Pinpoint the cell where the given text exists, returning its [x, y] midpoint coordinate. 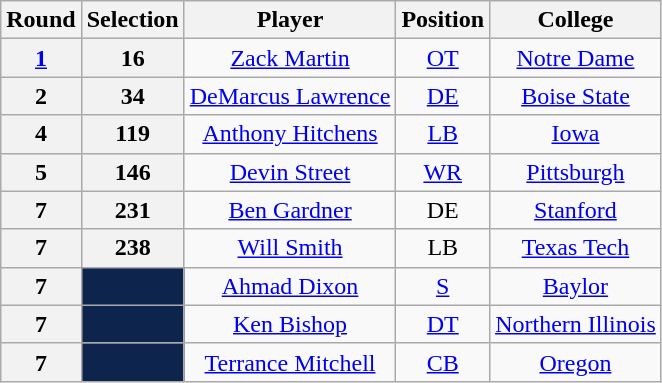
DT [443, 324]
Selection [132, 20]
16 [132, 58]
Boise State [576, 96]
2 [41, 96]
S [443, 286]
Terrance Mitchell [290, 362]
Pittsburgh [576, 172]
238 [132, 248]
Oregon [576, 362]
34 [132, 96]
Position [443, 20]
5 [41, 172]
OT [443, 58]
Will Smith [290, 248]
College [576, 20]
4 [41, 134]
Notre Dame [576, 58]
Ahmad Dixon [290, 286]
Ken Bishop [290, 324]
Stanford [576, 210]
Round [41, 20]
Zack Martin [290, 58]
231 [132, 210]
Ben Gardner [290, 210]
Baylor [576, 286]
Player [290, 20]
146 [132, 172]
WR [443, 172]
Texas Tech [576, 248]
CB [443, 362]
Northern Illinois [576, 324]
1 [41, 58]
119 [132, 134]
Devin Street [290, 172]
Iowa [576, 134]
Anthony Hitchens [290, 134]
DeMarcus Lawrence [290, 96]
